From the cell containing the given text, extract its center point as (x, y) coordinate. 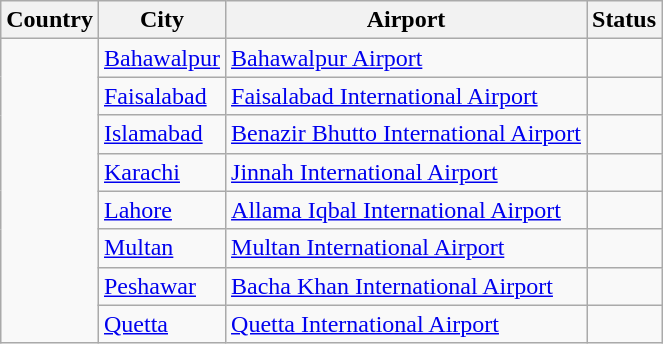
Multan (162, 248)
Peshawar (162, 286)
Multan International Airport (406, 248)
Quetta International Airport (406, 324)
Country (50, 20)
Faisalabad (162, 96)
Lahore (162, 210)
Islamabad (162, 134)
Airport (406, 20)
Bahawalpur (162, 58)
Bahawalpur Airport (406, 58)
Karachi (162, 172)
Faisalabad International Airport (406, 96)
Jinnah International Airport (406, 172)
Status (624, 20)
Allama Iqbal International Airport (406, 210)
City (162, 20)
Benazir Bhutto International Airport (406, 134)
Quetta (162, 324)
Bacha Khan International Airport (406, 286)
